Extract the [X, Y] coordinate from the center of the cell holding the provided text.  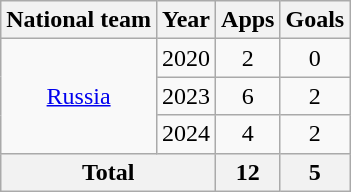
2024 [186, 134]
Apps [248, 20]
12 [248, 172]
Goals [315, 20]
6 [248, 96]
5 [315, 172]
2023 [186, 96]
4 [248, 134]
Year [186, 20]
Russia [79, 96]
0 [315, 58]
Total [108, 172]
2020 [186, 58]
National team [79, 20]
